Output the [X, Y] coordinate of the center of the cell containing the given text.  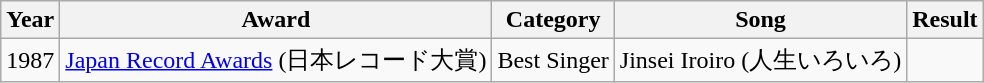
Japan Record Awards (日本レコード大賞) [276, 60]
Song [760, 20]
1987 [30, 60]
Best Singer [553, 60]
Award [276, 20]
Year [30, 20]
Result [945, 20]
Jinsei Iroiro (人生いろいろ) [760, 60]
Category [553, 20]
